Identify which cell holds the provided text, then report its (X, Y) central coordinate. 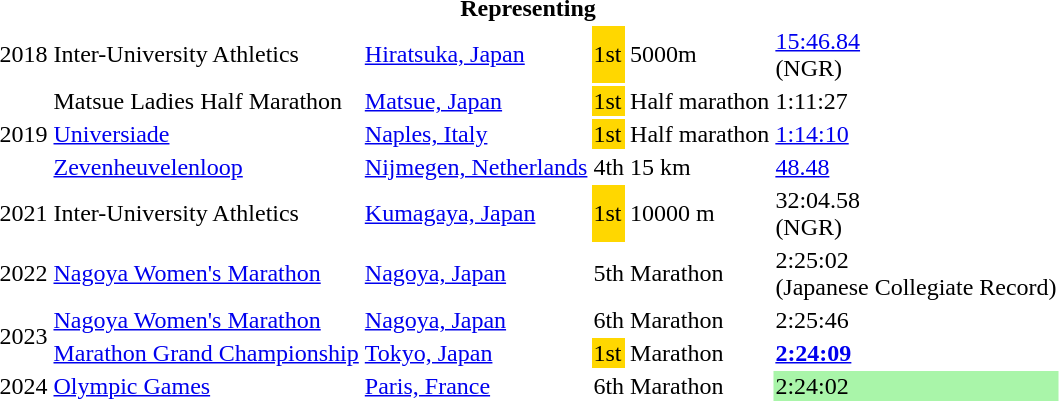
2:24:02 (916, 386)
Zevenheuvelenloop (206, 167)
2:25:02(Japanese Collegiate Record) (916, 274)
Matsue, Japan (476, 101)
1:11:27 (916, 101)
10000 m (700, 214)
15 km (700, 167)
Kumagaya, Japan (476, 214)
4th (609, 167)
32:04.58(NGR) (916, 214)
Nijmegen, Netherlands (476, 167)
15:46.84(NGR) (916, 54)
5000m (700, 54)
Matsue Ladies Half Marathon (206, 101)
Tokyo, Japan (476, 353)
Naples, Italy (476, 134)
2:25:46 (916, 320)
48.48 (916, 167)
Olympic Games (206, 386)
Hiratsuka, Japan (476, 54)
Paris, France (476, 386)
1:14:10 (916, 134)
5th (609, 274)
2:24:09 (916, 353)
Universiade (206, 134)
Marathon Grand Championship (206, 353)
